Identify which cell holds the provided text, then report its [X, Y] central coordinate. 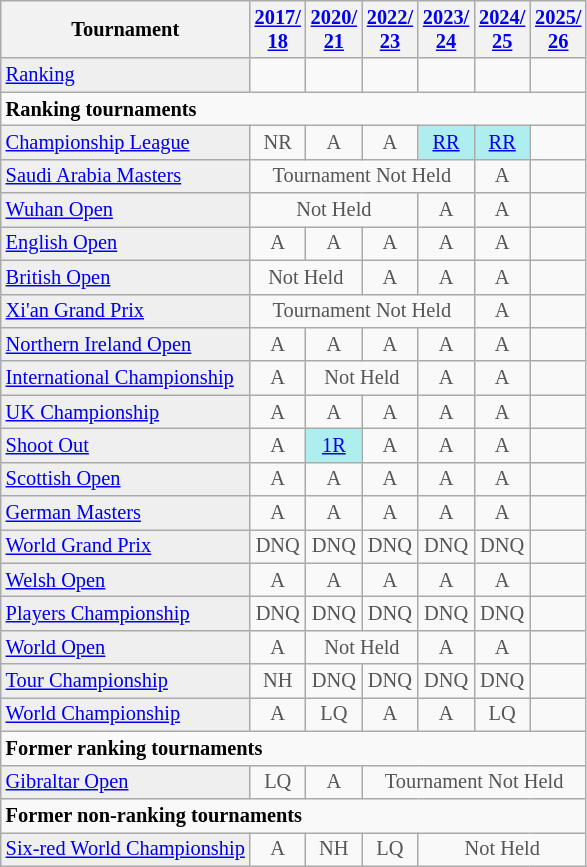
Ranking tournaments [294, 109]
English Open [126, 243]
Gibraltar Open [126, 782]
Tour Championship [126, 681]
Ranking [126, 75]
Saudi Arabia Masters [126, 176]
2025/26 [558, 29]
NR [278, 142]
2020/21 [334, 29]
Players Championship [126, 613]
Xi'an Grand Prix [126, 311]
Wuhan Open [126, 210]
International Championship [126, 378]
German Masters [126, 513]
Former ranking tournaments [294, 748]
British Open [126, 277]
Tournament [126, 29]
2023/24 [446, 29]
Six-red World Championship [126, 849]
World Open [126, 647]
Championship League [126, 142]
Scottish Open [126, 479]
World Championship [126, 714]
UK Championship [126, 412]
2022/23 [390, 29]
Northern Ireland Open [126, 344]
World Grand Prix [126, 546]
2017/18 [278, 29]
Welsh Open [126, 580]
Former non-ranking tournaments [294, 815]
2024/25 [502, 29]
1R [334, 445]
Shoot Out [126, 445]
